Determine the [x, y] coordinate at the center of the cell enclosing the given text.  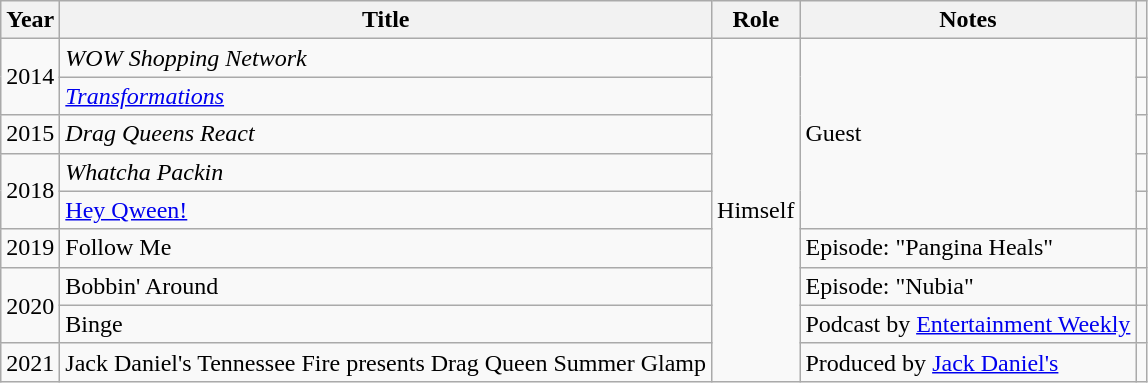
2014 [30, 77]
Guest [968, 134]
2015 [30, 134]
Title [386, 20]
WOW Shopping Network [386, 58]
Bobbin' Around [386, 286]
2018 [30, 191]
Episode: "Pangina Heals" [968, 248]
Year [30, 20]
Hey Qween! [386, 210]
2021 [30, 362]
Transformations [386, 96]
Podcast by Entertainment Weekly [968, 324]
Episode: "Nubia" [968, 286]
Jack Daniel's Tennessee Fire presents Drag Queen Summer Glamp [386, 362]
Himself [756, 210]
Role [756, 20]
Whatcha Packin [386, 172]
2019 [30, 248]
Produced by Jack Daniel's [968, 362]
Follow Me [386, 248]
Binge [386, 324]
2020 [30, 305]
Notes [968, 20]
Drag Queens React [386, 134]
